For the text-containing cell, return its midpoint in [x, y] coordinate format. 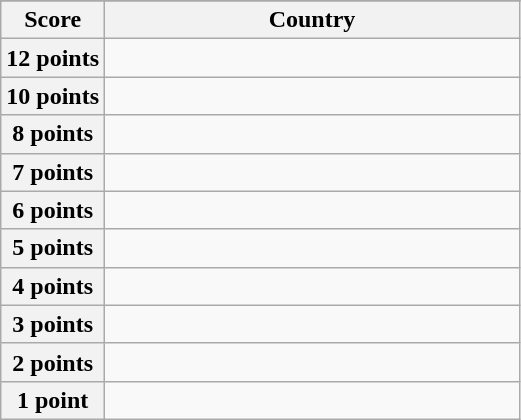
12 points [53, 58]
10 points [53, 96]
6 points [53, 210]
8 points [53, 134]
Score [53, 20]
1 point [53, 400]
3 points [53, 324]
2 points [53, 362]
4 points [53, 286]
Country [312, 20]
5 points [53, 248]
7 points [53, 172]
